Output the (x, y) coordinate of the center of the cell containing the given text.  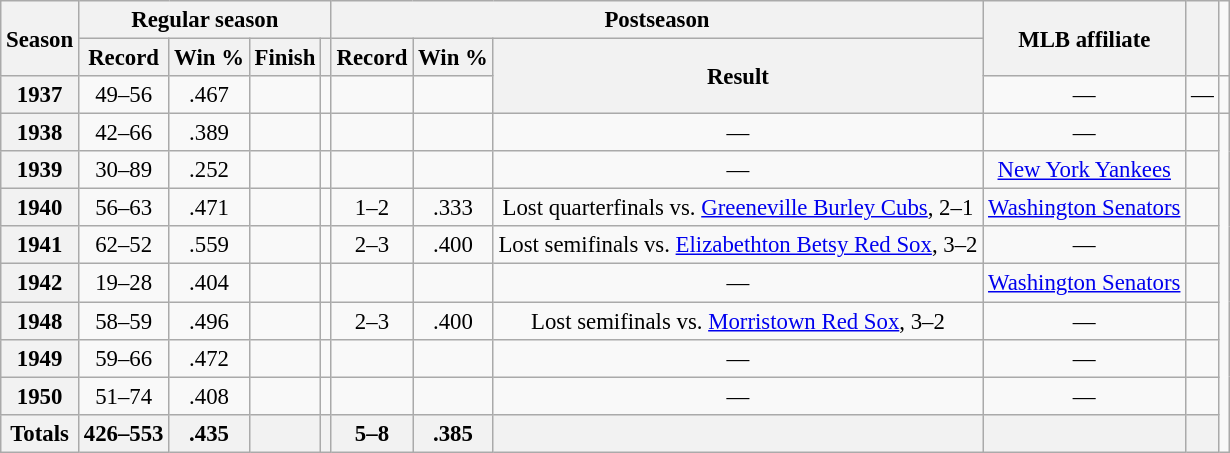
62–52 (123, 245)
56–63 (123, 208)
19–28 (123, 283)
1950 (40, 396)
.496 (209, 321)
Totals (40, 433)
58–59 (123, 321)
.389 (209, 133)
Lost semifinals vs. Elizabethton Betsy Red Sox, 3–2 (738, 245)
.467 (209, 95)
Lost quarterfinals vs. Greeneville Burley Cubs, 2–1 (738, 208)
1938 (40, 133)
5–8 (372, 433)
.408 (209, 396)
1948 (40, 321)
1939 (40, 170)
42–66 (123, 133)
Finish (284, 58)
1942 (40, 283)
1949 (40, 358)
30–89 (123, 170)
.333 (453, 208)
.404 (209, 283)
49–56 (123, 95)
59–66 (123, 358)
.252 (209, 170)
.471 (209, 208)
Regular season (204, 20)
1940 (40, 208)
1–2 (372, 208)
.435 (209, 433)
51–74 (123, 396)
Result (738, 76)
Lost semifinals vs. Morristown Red Sox, 3–2 (738, 321)
.559 (209, 245)
Season (40, 38)
426–553 (123, 433)
MLB affiliate (1084, 38)
.472 (209, 358)
.385 (453, 433)
New York Yankees (1084, 170)
1937 (40, 95)
Postseason (657, 20)
1941 (40, 245)
